Output the [x, y] coordinate of the center of the cell containing the given text.  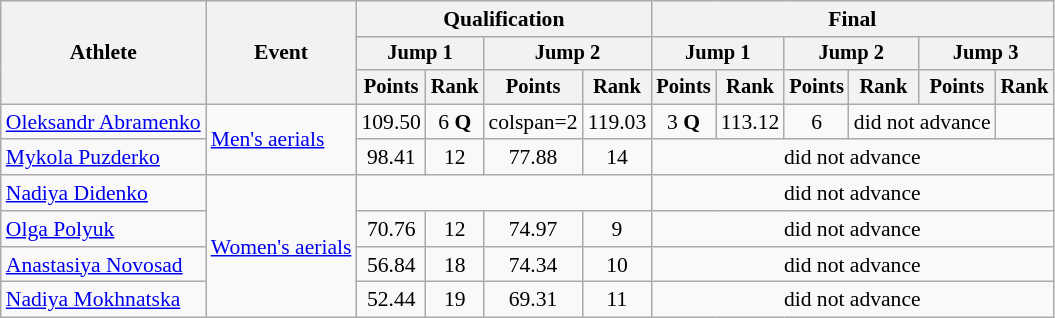
Event [282, 52]
Qualification [504, 19]
Final [852, 19]
52.44 [390, 300]
98.41 [390, 158]
77.88 [534, 158]
109.50 [390, 122]
6 Q [455, 122]
14 [618, 158]
Athlete [104, 52]
70.76 [390, 229]
Olga Polyuk [104, 229]
19 [455, 300]
9 [618, 229]
6 [816, 122]
Men's aerials [282, 140]
74.97 [534, 229]
56.84 [390, 265]
119.03 [618, 122]
69.31 [534, 300]
Women's aerials [282, 246]
10 [618, 265]
Jump 3 [986, 54]
Anastasiya Novosad [104, 265]
11 [618, 300]
18 [455, 265]
Nadiya Didenko [104, 193]
3 Q [683, 122]
74.34 [534, 265]
Nadiya Mokhnatska [104, 300]
Oleksandr Abramenko [104, 122]
colspan=2 [534, 122]
Mykola Puzderko [104, 158]
113.12 [750, 122]
